Detect which cell encompasses the target text, then output its [X, Y] center coordinate. 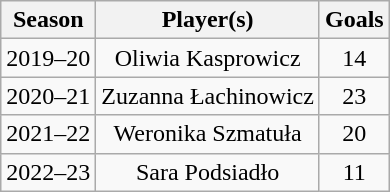
2022–23 [48, 172]
23 [354, 96]
2019–20 [48, 58]
2020–21 [48, 96]
Zuzanna Łachinowicz [208, 96]
Sara Podsiadło [208, 172]
Weronika Szmatuła [208, 134]
Goals [354, 20]
20 [354, 134]
Season [48, 20]
14 [354, 58]
Player(s) [208, 20]
Oliwia Kasprowicz [208, 58]
2021–22 [48, 134]
11 [354, 172]
